Find where the given text appears and provide that cell's center as (x, y) coordinate. 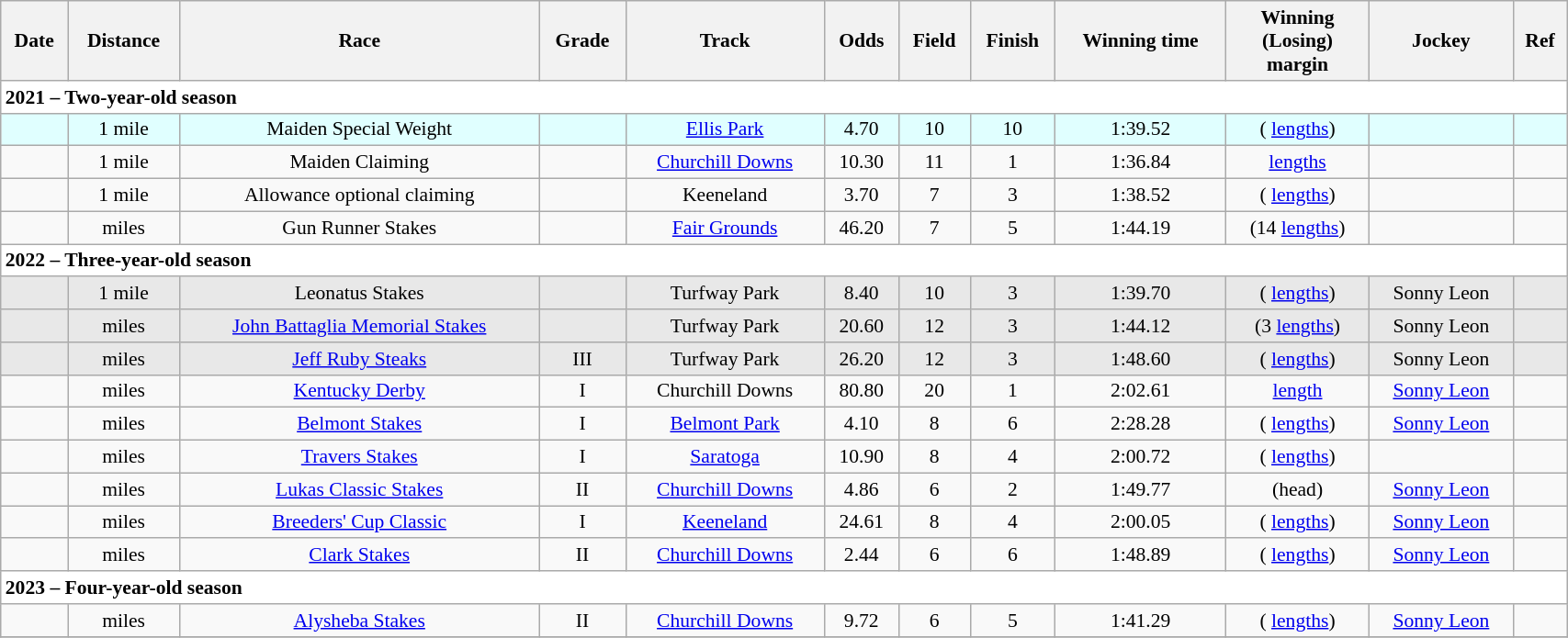
Winning(Losing)margin (1298, 40)
1:44.12 (1141, 326)
Gun Runner Stakes (360, 228)
Leonatus Stakes (360, 294)
Finish (1012, 40)
4.86 (862, 489)
Fair Grounds (725, 228)
1:38.52 (1141, 196)
1:48.89 (1141, 555)
Travers Stakes (360, 457)
Grade (582, 40)
Belmont Stakes (360, 424)
Breeders' Cup Classic (360, 522)
26.20 (862, 359)
2022 – Three-year-old season (784, 261)
2021 – Two-year-old season (784, 97)
(3 lengths) (1298, 326)
2:00.05 (1141, 522)
(14 lengths) (1298, 228)
4.10 (862, 424)
Belmont Park (725, 424)
Alysheba Stakes (360, 621)
Jockey (1440, 40)
1:44.19 (1141, 228)
(head) (1298, 489)
Jeff Ruby Steaks (360, 359)
20 (934, 391)
Distance (124, 40)
2:02.61 (1141, 391)
20.60 (862, 326)
10.90 (862, 457)
III (582, 359)
Allowance optional claiming (360, 196)
Saratoga (725, 457)
2.44 (862, 555)
2 (1012, 489)
10.30 (862, 162)
1:36.84 (1141, 162)
9.72 (862, 621)
Date (35, 40)
Maiden Special Weight (360, 129)
1:48.60 (1141, 359)
2023 – Four-year-old season (784, 588)
2:28.28 (1141, 424)
Odds (862, 40)
11 (934, 162)
1:41.29 (1141, 621)
1:49.77 (1141, 489)
Race (360, 40)
Track (725, 40)
24.61 (862, 522)
length (1298, 391)
46.20 (862, 228)
1:39.70 (1141, 294)
John Battaglia Memorial Stakes (360, 326)
Winning time (1141, 40)
Ellis Park (725, 129)
lengths (1298, 162)
80.80 (862, 391)
Field (934, 40)
8.40 (862, 294)
Clark Stakes (360, 555)
Maiden Claiming (360, 162)
Kentucky Derby (360, 391)
Ref (1540, 40)
3.70 (862, 196)
4.70 (862, 129)
1:39.52 (1141, 129)
Lukas Classic Stakes (360, 489)
2:00.72 (1141, 457)
